Locate the cell with the specified text and output its (x, y) center coordinate. 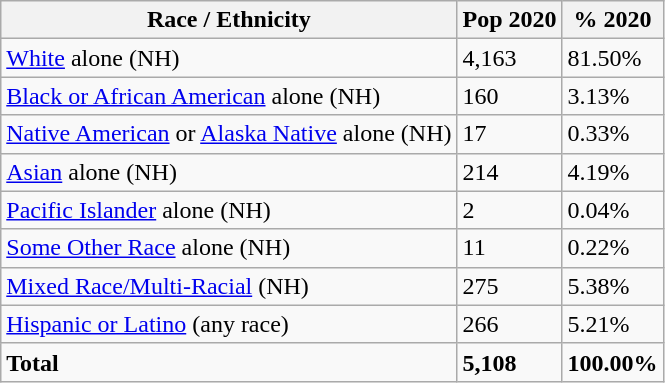
Hispanic or Latino (any race) (229, 324)
3.13% (612, 96)
Asian alone (NH) (229, 172)
0.22% (612, 248)
100.00% (612, 362)
5.38% (612, 286)
Some Other Race alone (NH) (229, 248)
2 (510, 210)
Total (229, 362)
4.19% (612, 172)
Black or African American alone (NH) (229, 96)
4,163 (510, 58)
0.04% (612, 210)
Pop 2020 (510, 20)
Native American or Alaska Native alone (NH) (229, 134)
160 (510, 96)
5.21% (612, 324)
Mixed Race/Multi-Racial (NH) (229, 286)
5,108 (510, 362)
Race / Ethnicity (229, 20)
11 (510, 248)
81.50% (612, 58)
% 2020 (612, 20)
275 (510, 286)
0.33% (612, 134)
17 (510, 134)
White alone (NH) (229, 58)
Pacific Islander alone (NH) (229, 210)
266 (510, 324)
214 (510, 172)
